Determine the [x, y] coordinate at the center of the cell enclosing the given text.  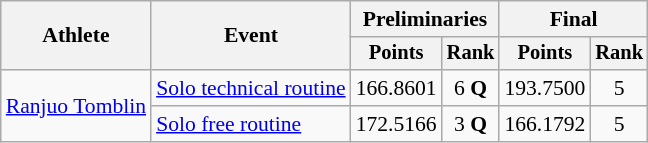
Solo free routine [251, 124]
Solo technical routine [251, 88]
Athlete [76, 36]
3 Q [471, 124]
166.8601 [396, 88]
172.5166 [396, 124]
Ranjuo Tomblin [76, 106]
Event [251, 36]
Final [574, 19]
166.1792 [544, 124]
193.7500 [544, 88]
Preliminaries [426, 19]
6 Q [471, 88]
